For the text-containing cell, return its midpoint in [X, Y] coordinate format. 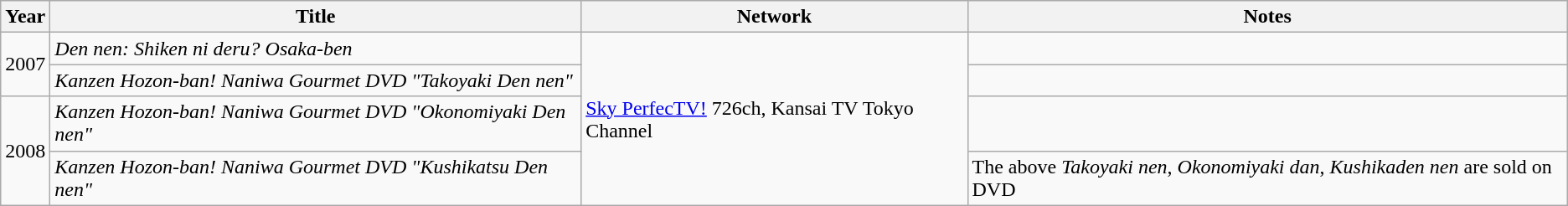
Year [25, 17]
The above Takoyaki nen, Okonomiyaki dan, Kushikaden nen are sold on DVD [1267, 178]
Den nen: Shiken ni deru? Osaka-ben [316, 49]
Title [316, 17]
Sky PerfecTV! 726ch, Kansai TV Tokyo Channel [774, 119]
Kanzen Hozon-ban! Naniwa Gourmet DVD "Okonomiyaki Den nen" [316, 124]
2008 [25, 151]
Network [774, 17]
Kanzen Hozon-ban! Naniwa Gourmet DVD "Kushikatsu Den nen" [316, 178]
2007 [25, 64]
Notes [1267, 17]
Kanzen Hozon-ban! Naniwa Gourmet DVD "Takoyaki Den nen" [316, 80]
